Extract the (x, y) coordinate from the center of the cell holding the provided text.  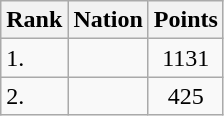
1131 (186, 58)
Rank (34, 20)
1. (34, 58)
Points (186, 20)
2. (34, 96)
Nation (108, 20)
425 (186, 96)
